Identify which cell holds the provided text, then report its [x, y] central coordinate. 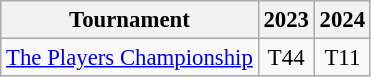
2024 [342, 20]
Tournament [130, 20]
2023 [286, 20]
T11 [342, 58]
The Players Championship [130, 58]
T44 [286, 58]
